From the cell containing the given text, extract its center point as (x, y) coordinate. 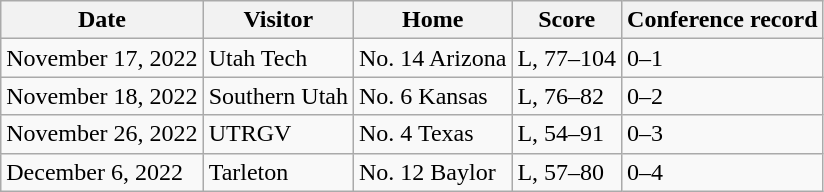
No. 4 Texas (432, 134)
L, 54–91 (567, 134)
Date (102, 20)
No. 12 Baylor (432, 172)
Southern Utah (278, 96)
0–4 (722, 172)
November 17, 2022 (102, 58)
Conference record (722, 20)
No. 6 Kansas (432, 96)
Score (567, 20)
Visitor (278, 20)
L, 77–104 (567, 58)
UTRGV (278, 134)
Home (432, 20)
November 18, 2022 (102, 96)
0–3 (722, 134)
No. 14 Arizona (432, 58)
L, 76–82 (567, 96)
Utah Tech (278, 58)
L, 57–80 (567, 172)
0–2 (722, 96)
0–1 (722, 58)
December 6, 2022 (102, 172)
Tarleton (278, 172)
November 26, 2022 (102, 134)
